Find where the given text appears and provide that cell's center as [x, y] coordinate. 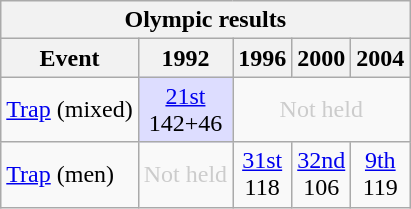
2004 [380, 58]
1996 [262, 58]
9th119 [380, 174]
Trap (men) [70, 174]
31st118 [262, 174]
2000 [322, 58]
1992 [185, 58]
Olympic results [206, 20]
32nd106 [322, 174]
Trap (mixed) [70, 110]
Event [70, 58]
21st142+46 [185, 110]
